Detect which cell encompasses the target text, then output its (x, y) center coordinate. 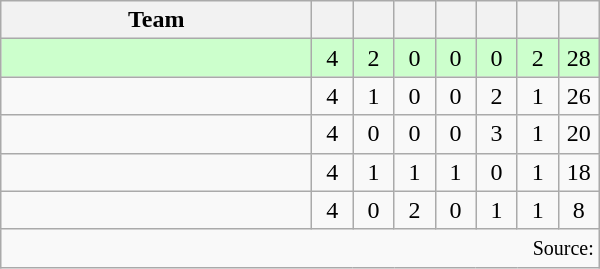
3 (496, 134)
Source: (300, 248)
28 (578, 58)
Team (156, 20)
20 (578, 134)
26 (578, 96)
8 (578, 210)
18 (578, 172)
